Output the [x, y] coordinate of the center of the cell containing the given text.  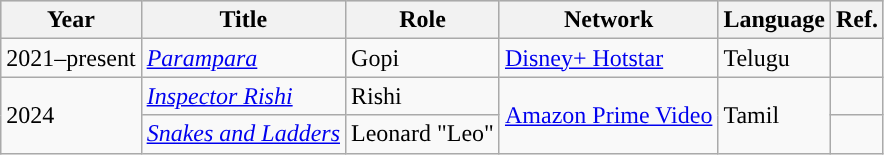
Network [608, 20]
Telugu [774, 58]
Inspector Rishi [243, 96]
Year [71, 20]
Ref. [856, 20]
Tamil [774, 115]
Amazon Prime Video [608, 115]
Disney+ Hotstar [608, 58]
Snakes and Ladders [243, 134]
Leonard "Leo" [423, 134]
Role [423, 20]
2021–present [71, 58]
Language [774, 20]
Gopi [423, 58]
2024 [71, 115]
Title [243, 20]
Parampara [243, 58]
Rishi [423, 96]
